Identify which cell holds the provided text, then report its (X, Y) central coordinate. 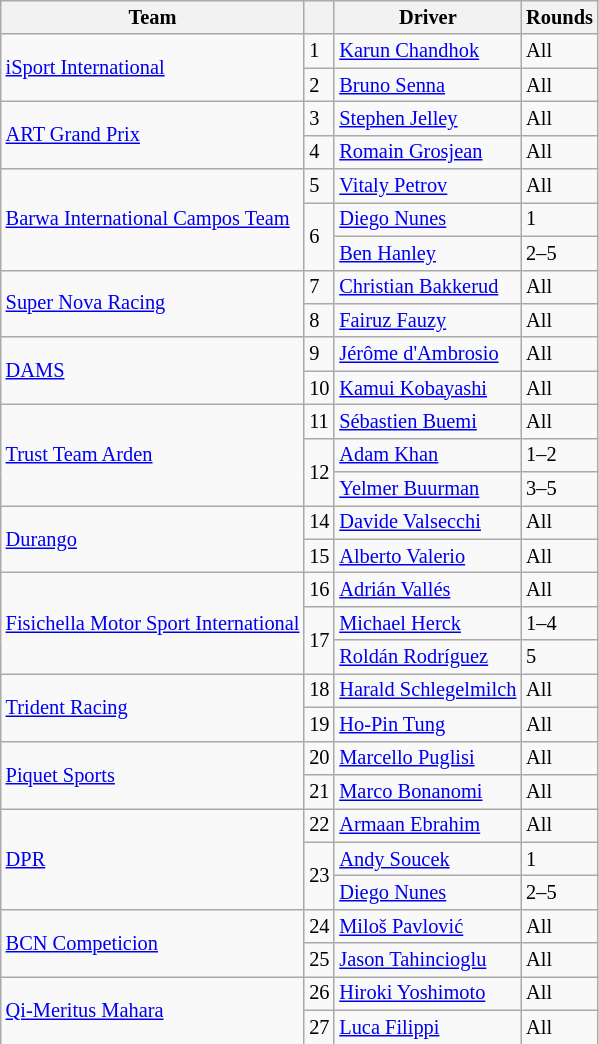
20 (319, 758)
Ho-Pin Tung (428, 724)
25 (319, 960)
DAMS (153, 370)
15 (319, 556)
Driver (428, 17)
2 (319, 85)
Stephen Jelley (428, 118)
9 (319, 354)
Team (153, 17)
18 (319, 690)
17 (319, 640)
Miloš Pavlović (428, 926)
iSport International (153, 68)
Michael Herck (428, 623)
21 (319, 791)
10 (319, 388)
Ben Hanley (428, 253)
23 (319, 876)
1–2 (560, 455)
Durango (153, 538)
Marco Bonanomi (428, 791)
Romain Grosjean (428, 152)
Yelmer Buurman (428, 489)
Adam Khan (428, 455)
1–4 (560, 623)
Armaan Ebrahim (428, 825)
7 (319, 287)
ART Grand Prix (153, 134)
4 (319, 152)
DPR (153, 858)
Jérôme d'Ambrosio (428, 354)
Fisichella Motor Sport International (153, 622)
6 (319, 236)
8 (319, 320)
3 (319, 118)
Davide Valsecchi (428, 522)
11 (319, 421)
14 (319, 522)
Piquet Sports (153, 774)
BCN Competicion (153, 942)
3–5 (560, 489)
Barwa International Campos Team (153, 220)
Marcello Puglisi (428, 758)
Andy Soucek (428, 859)
Qi-Meritus Mahara (153, 1010)
12 (319, 472)
Adrián Vallés (428, 589)
26 (319, 993)
Rounds (560, 17)
Fairuz Fauzy (428, 320)
Sébastien Buemi (428, 421)
Trident Racing (153, 706)
Luca Filippi (428, 1027)
Christian Bakkerud (428, 287)
27 (319, 1027)
24 (319, 926)
Roldán Rodríguez (428, 657)
Vitaly Petrov (428, 186)
Hiroki Yoshimoto (428, 993)
19 (319, 724)
Bruno Senna (428, 85)
Jason Tahincioglu (428, 960)
16 (319, 589)
Kamui Kobayashi (428, 388)
22 (319, 825)
Super Nova Racing (153, 304)
Alberto Valerio (428, 556)
Trust Team Arden (153, 454)
Karun Chandhok (428, 51)
Harald Schlegelmilch (428, 690)
